Determine the [x, y] coordinate at the center of the cell enclosing the given text.  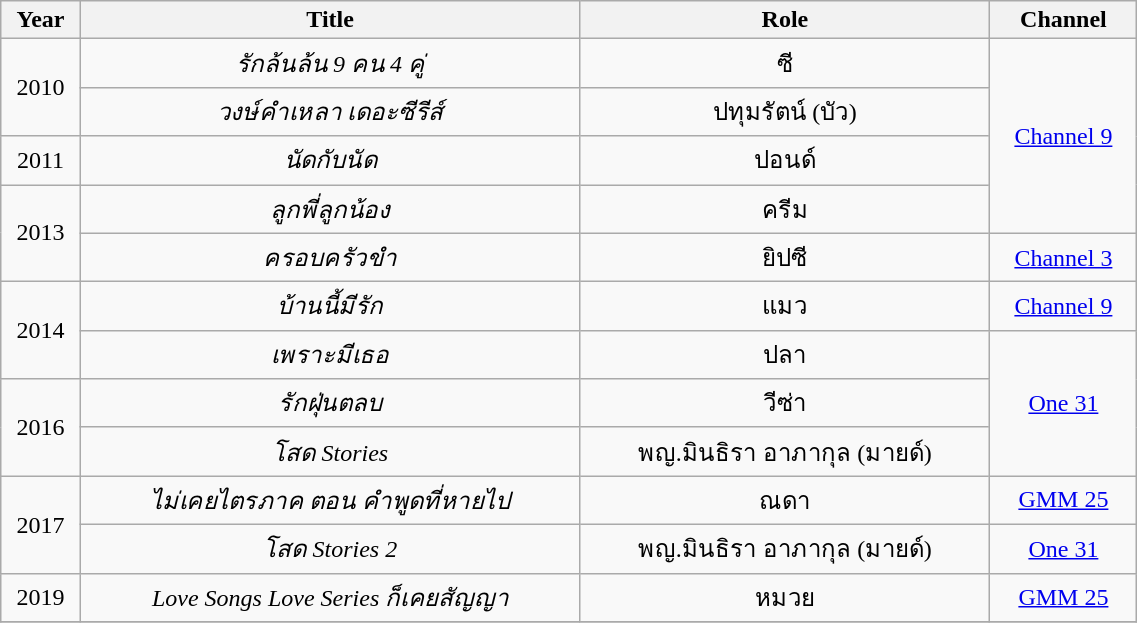
เพราะมีเธอ [330, 354]
บ้านนี้มีรัก [330, 306]
2019 [41, 598]
วงษ์คำเหลา เดอะซีรีส์ [330, 112]
ปทุมรัตน์ (บัว) [785, 112]
2010 [41, 88]
2017 [41, 524]
ยิปซี [785, 258]
2011 [41, 160]
ปอนด์ [785, 160]
วีซ่า [785, 404]
Year [41, 20]
หมวย [785, 598]
2016 [41, 428]
รักฝุ่นตลบ [330, 404]
ลูกพี่ลูกน้อง [330, 208]
2013 [41, 232]
Love Songs Love Series ก็เคยสัญญา [330, 598]
ไม่เคยไตรภาค ตอน คำพูดที่หายไป [330, 500]
โสด Stories [330, 452]
นัดกับนัด [330, 160]
ครีม [785, 208]
แมว [785, 306]
Channel [1064, 20]
ครอบครัวขำ [330, 258]
รักล้นล้น 9 คน 4 คู่ [330, 64]
ปลา [785, 354]
2014 [41, 330]
Title [330, 20]
Channel 3 [1064, 258]
ณดา [785, 500]
โสด Stories 2 [330, 548]
ซี [785, 64]
Role [785, 20]
